Scan for the cell matching the given text and deliver its (x, y) coordinate at center. 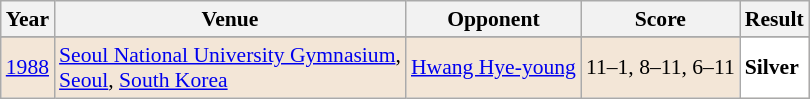
11–1, 8–11, 6–11 (660, 68)
Year (28, 19)
Seoul National University Gymnasium,Seoul, South Korea (230, 68)
Score (660, 19)
Hwang Hye-young (494, 68)
Venue (230, 19)
Opponent (494, 19)
1988 (28, 68)
Silver (774, 68)
Result (774, 19)
